Return the [x, y] coordinate for the center point of the cell that contains the specified text.  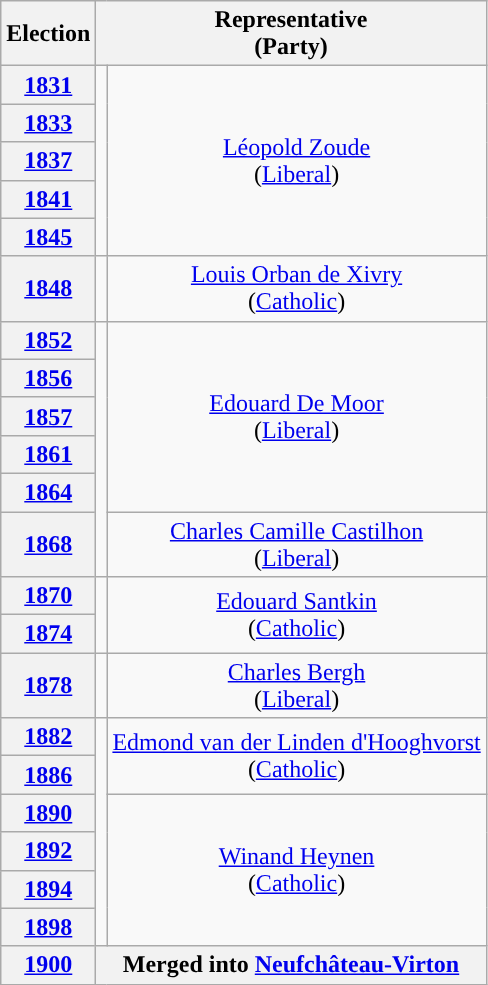
1892 [48, 851]
Merged into Neufchâteau-Virton [291, 965]
Edmond van der Linden d'Hooghvorst(Catholic) [296, 756]
1878 [48, 686]
Representative(Party) [291, 34]
1841 [48, 199]
Election [48, 34]
1886 [48, 775]
Charles Camille Castilhon(Liberal) [296, 544]
1861 [48, 454]
Winand Heynen(Catholic) [296, 870]
Louis Orban de Xivry(Catholic) [296, 288]
1845 [48, 237]
1857 [48, 416]
1870 [48, 596]
1900 [48, 965]
1894 [48, 889]
1898 [48, 927]
1874 [48, 634]
1848 [48, 288]
1831 [48, 85]
Charles Bergh(Liberal) [296, 686]
Léopold Zoude(Liberal) [296, 161]
1882 [48, 737]
Edouard De Moor(Liberal) [296, 416]
1833 [48, 123]
1837 [48, 161]
1852 [48, 340]
1864 [48, 492]
1868 [48, 544]
1856 [48, 378]
1890 [48, 813]
Edouard Santkin(Catholic) [296, 615]
